Search for the cell housing the specified text and yield its [x, y] center coordinate. 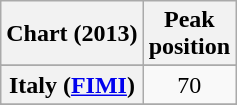
70 [189, 85]
Chart (2013) [72, 34]
Italy (FIMI) [72, 85]
Peakposition [189, 34]
